Capture the cell that displays the provided text and extract its (x, y) central coordinate. 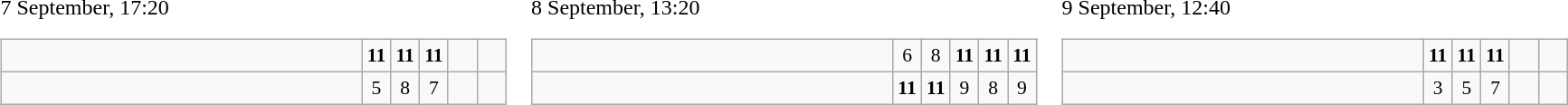
3 (1438, 88)
6 (908, 56)
